Capture the cell that displays the provided text and extract its [x, y] central coordinate. 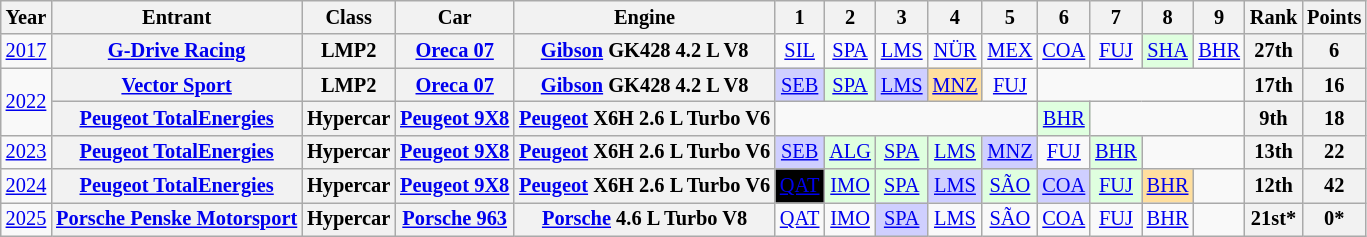
4 [954, 17]
27th [1274, 51]
9th [1274, 118]
Class [348, 17]
2024 [26, 186]
0* [1334, 219]
Entrant [176, 17]
9 [1219, 17]
2017 [26, 51]
Porsche Penske Motorsport [176, 219]
3 [902, 17]
2 [850, 17]
Porsche 963 [454, 219]
42 [1334, 186]
12th [1274, 186]
Porsche 4.6 L Turbo V8 [644, 219]
8 [1168, 17]
Vector Sport [176, 85]
7 [1116, 17]
1 [800, 17]
Points [1334, 17]
Car [454, 17]
16 [1334, 85]
2022 [26, 102]
2025 [26, 219]
5 [1010, 17]
MEX [1010, 51]
Rank [1274, 17]
13th [1274, 152]
18 [1334, 118]
SIL [800, 51]
ALG [850, 152]
NÜR [954, 51]
SHA [1168, 51]
22 [1334, 152]
21st* [1274, 219]
17th [1274, 85]
Year [26, 17]
Engine [644, 17]
2023 [26, 152]
G-Drive Racing [176, 51]
